Return the [X, Y] coordinate for the center point of the cell that contains the specified text.  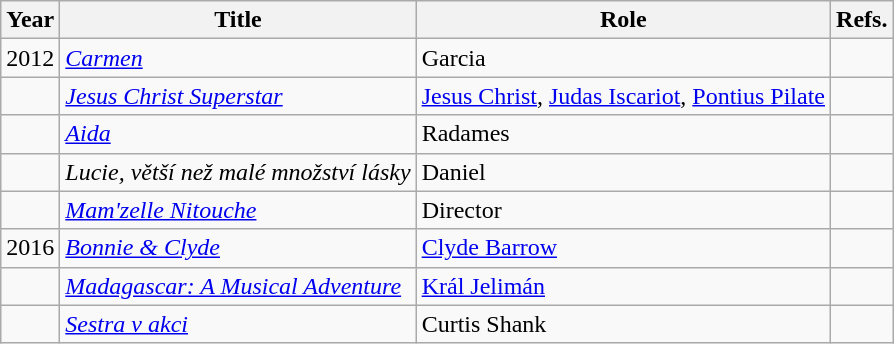
Jesus Christ Superstar [238, 96]
Aida [238, 134]
Year [30, 20]
Madagascar: A Musical Adventure [238, 286]
Carmen [238, 58]
Radames [623, 134]
Role [623, 20]
2012 [30, 58]
Curtis Shank [623, 324]
Director [623, 210]
2016 [30, 248]
Sestra v akci [238, 324]
Title [238, 20]
Garcia [623, 58]
Bonnie & Clyde [238, 248]
Clyde Barrow [623, 248]
Daniel [623, 172]
Refs. [862, 20]
Král Jelimán [623, 286]
Jesus Christ, Judas Iscariot, Pontius Pilate [623, 96]
Mam'zelle Nitouche [238, 210]
Lucie, větší než malé množství lásky [238, 172]
